Capture the cell that displays the provided text and extract its [x, y] central coordinate. 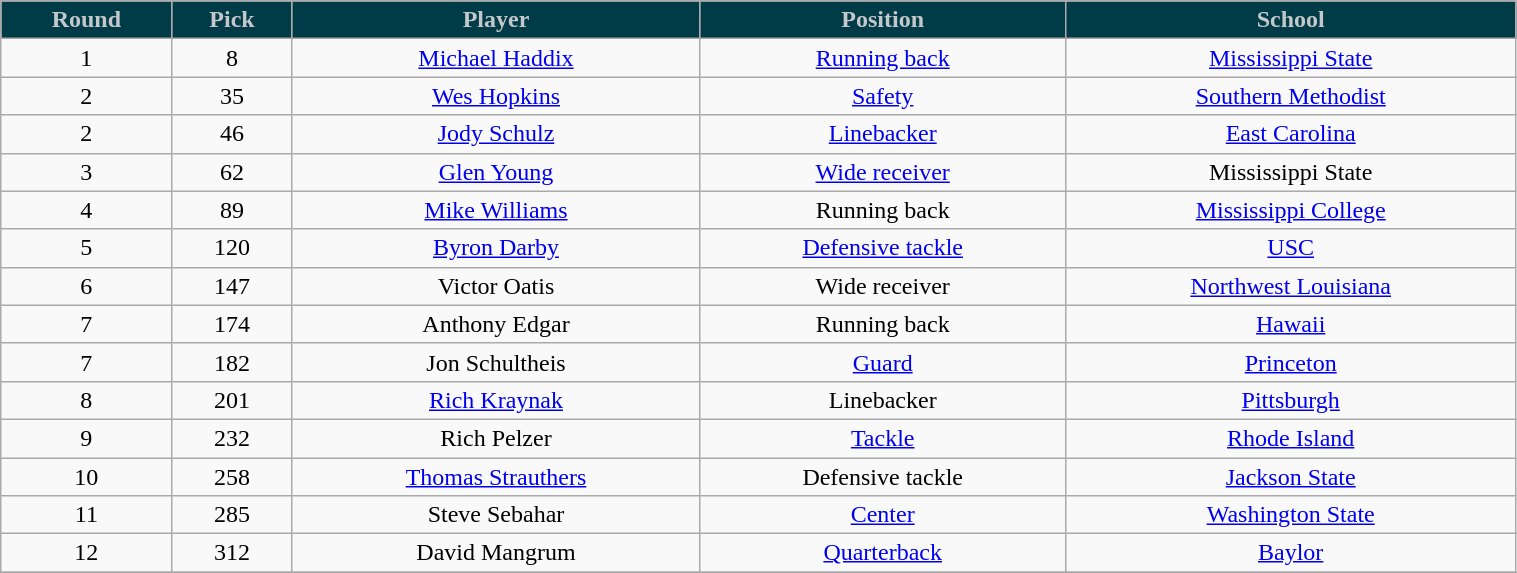
10 [86, 477]
312 [232, 553]
Hawaii [1290, 324]
Mike Williams [496, 210]
Jackson State [1290, 477]
120 [232, 248]
9 [86, 438]
David Mangrum [496, 553]
Anthony Edgar [496, 324]
5 [86, 248]
Player [496, 20]
Washington State [1290, 515]
Mississippi College [1290, 210]
School [1290, 20]
12 [86, 553]
46 [232, 134]
Baylor [1290, 553]
Round [86, 20]
258 [232, 477]
Southern Methodist [1290, 96]
Jody Schulz [496, 134]
4 [86, 210]
Steve Sebahar [496, 515]
201 [232, 400]
Jon Schultheis [496, 362]
Princeton [1290, 362]
Byron Darby [496, 248]
6 [86, 286]
Position [882, 20]
Tackle [882, 438]
Rich Pelzer [496, 438]
62 [232, 172]
232 [232, 438]
11 [86, 515]
Michael Haddix [496, 58]
1 [86, 58]
Center [882, 515]
Pick [232, 20]
35 [232, 96]
East Carolina [1290, 134]
Rich Kraynak [496, 400]
Northwest Louisiana [1290, 286]
Victor Oatis [496, 286]
174 [232, 324]
89 [232, 210]
USC [1290, 248]
285 [232, 515]
147 [232, 286]
Guard [882, 362]
Pittsburgh [1290, 400]
Thomas Strauthers [496, 477]
Safety [882, 96]
Glen Young [496, 172]
182 [232, 362]
Wes Hopkins [496, 96]
Rhode Island [1290, 438]
Quarterback [882, 553]
3 [86, 172]
